Find where the given text appears and provide that cell's center as [x, y] coordinate. 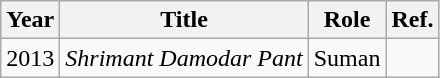
Title [184, 20]
Suman [347, 58]
Role [347, 20]
Shrimant Damodar Pant [184, 58]
2013 [30, 58]
Ref. [412, 20]
Year [30, 20]
